For the text-containing cell, return its midpoint in [x, y] coordinate format. 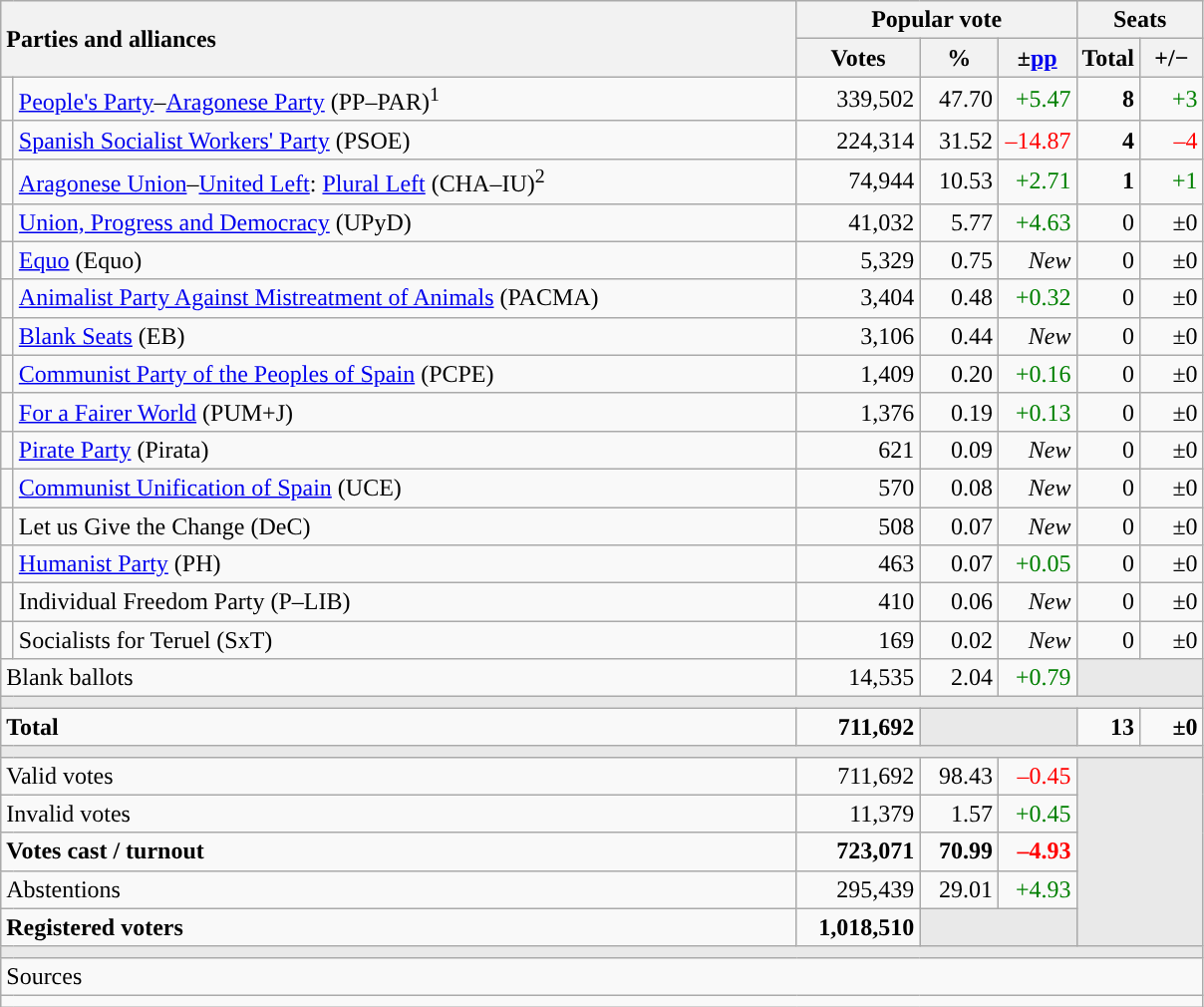
31.52 [959, 140]
224,314 [858, 140]
0.75 [959, 260]
Votes cast / turnout [399, 851]
+0.05 [1037, 564]
±pp [1037, 58]
Individual Freedom Party (P–LIB) [405, 602]
Blank Seats (EB) [405, 336]
169 [858, 640]
–0.45 [1037, 776]
0.44 [959, 336]
3,404 [858, 298]
13 [1108, 727]
508 [858, 526]
Valid votes [399, 776]
Equo (Equo) [405, 260]
Humanist Party (PH) [405, 564]
723,071 [858, 851]
14,535 [858, 678]
+2.71 [1037, 181]
Communist Unification of Spain (UCE) [405, 488]
+0.32 [1037, 298]
People's Party–Aragonese Party (PP–PAR)1 [405, 100]
+0.16 [1037, 374]
0.20 [959, 374]
+4.63 [1037, 222]
Abstentions [399, 889]
–14.87 [1037, 140]
570 [858, 488]
Popular vote [937, 20]
Invalid votes [399, 814]
+0.13 [1037, 412]
8 [1108, 100]
10.53 [959, 181]
3,106 [858, 336]
+1 [1172, 181]
Sources [602, 976]
+4.93 [1037, 889]
2.04 [959, 678]
0.08 [959, 488]
+0.45 [1037, 814]
5,329 [858, 260]
Socialists for Teruel (SxT) [405, 640]
Registered voters [399, 927]
1,018,510 [858, 927]
Spanish Socialist Workers' Party (PSOE) [405, 140]
–4.93 [1037, 851]
0.19 [959, 412]
0.02 [959, 640]
–4 [1172, 140]
Animalist Party Against Mistreatment of Animals (PACMA) [405, 298]
0.09 [959, 450]
Pirate Party (Pirata) [405, 450]
410 [858, 602]
5.77 [959, 222]
Union, Progress and Democracy (UPyD) [405, 222]
74,944 [858, 181]
1,409 [858, 374]
463 [858, 564]
47.70 [959, 100]
Votes [858, 58]
Aragonese Union–United Left: Plural Left (CHA–IU)2 [405, 181]
11,379 [858, 814]
+0.79 [1037, 678]
Communist Party of the Peoples of Spain (PCPE) [405, 374]
621 [858, 450]
Seats [1140, 20]
0.48 [959, 298]
0.06 [959, 602]
1.57 [959, 814]
295,439 [858, 889]
98.43 [959, 776]
29.01 [959, 889]
4 [1108, 140]
+/− [1172, 58]
+5.47 [1037, 100]
% [959, 58]
Blank ballots [399, 678]
Let us Give the Change (DeC) [405, 526]
1,376 [858, 412]
+3 [1172, 100]
41,032 [858, 222]
70.99 [959, 851]
Parties and alliances [399, 39]
339,502 [858, 100]
For a Fairer World (PUM+J) [405, 412]
1 [1108, 181]
